Extract the [x, y] coordinate from the center of the cell holding the provided text.  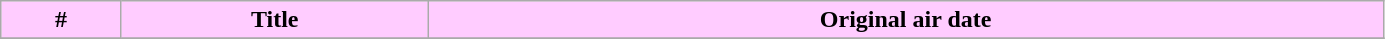
Title [274, 20]
Original air date [906, 20]
# [62, 20]
